From the cell containing the given text, extract its center point as [x, y] coordinate. 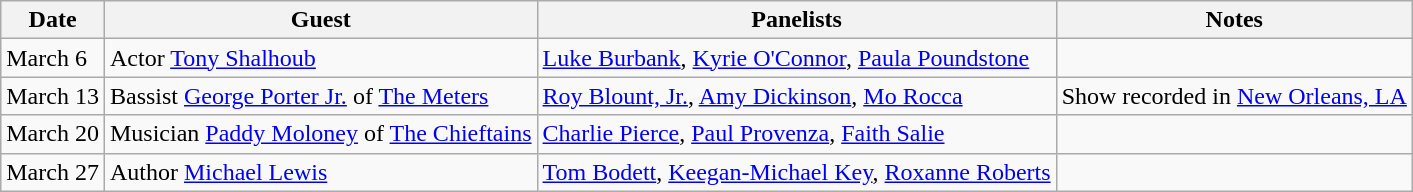
Luke Burbank, Kyrie O'Connor, Paula Poundstone [796, 58]
Date [53, 20]
Bassist George Porter Jr. of The Meters [320, 96]
Author Michael Lewis [320, 172]
March 13 [53, 96]
Tom Bodett, Keegan-Michael Key, Roxanne Roberts [796, 172]
Actor Tony Shalhoub [320, 58]
March 6 [53, 58]
Guest [320, 20]
Roy Blount, Jr., Amy Dickinson, Mo Rocca [796, 96]
March 20 [53, 134]
Musician Paddy Moloney of The Chieftains [320, 134]
March 27 [53, 172]
Show recorded in New Orleans, LA [1234, 96]
Notes [1234, 20]
Panelists [796, 20]
Charlie Pierce, Paul Provenza, Faith Salie [796, 134]
